Scan for the cell matching the given text and deliver its [X, Y] coordinate at center. 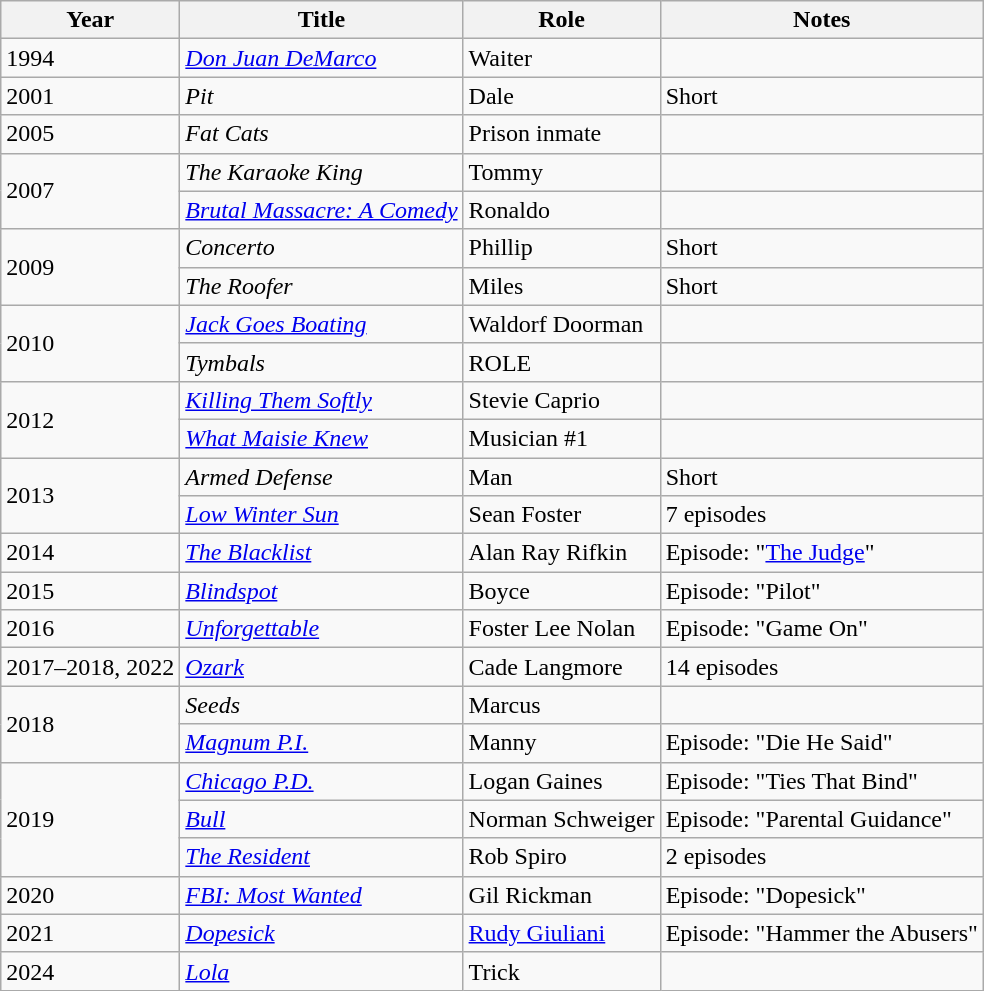
Armed Defense [322, 477]
Trick [562, 971]
Miles [562, 286]
Rob Spiro [562, 857]
Magnum P.I. [322, 743]
Episode: "The Judge" [822, 553]
Year [90, 20]
2009 [90, 267]
2017–2018, 2022 [90, 667]
2019 [90, 819]
Episode: "Parental Guidance" [822, 819]
2016 [90, 629]
Gil Rickman [562, 895]
Chicago P.D. [322, 781]
Norman Schweiger [562, 819]
Sean Foster [562, 515]
Ronaldo [562, 210]
Foster Lee Nolan [562, 629]
Dopesick [322, 933]
Episode: "Game On" [822, 629]
Brutal Massacre: A Comedy [322, 210]
Lola [322, 971]
Bull [322, 819]
What Maisie Knew [322, 438]
Musician #1 [562, 438]
Unforgettable [322, 629]
Waiter [562, 58]
Concerto [322, 248]
Ozark [322, 667]
1994 [90, 58]
2014 [90, 553]
Waldorf Doorman [562, 324]
Marcus [562, 705]
Prison inmate [562, 134]
The Resident [322, 857]
Jack Goes Boating [322, 324]
Role [562, 20]
Seeds [322, 705]
Alan Ray Rifkin [562, 553]
Don Juan DeMarco [322, 58]
FBI: Most Wanted [322, 895]
Fat Cats [322, 134]
Boyce [562, 591]
2018 [90, 724]
Phillip [562, 248]
Blindspot [322, 591]
14 episodes [822, 667]
2021 [90, 933]
Killing Them Softly [322, 400]
Tommy [562, 172]
2007 [90, 191]
Rudy Giuliani [562, 933]
2001 [90, 96]
Episode: "Hammer the Abusers" [822, 933]
Low Winter Sun [322, 515]
ROLE [562, 362]
The Blacklist [322, 553]
2020 [90, 895]
The Karaoke King [322, 172]
Stevie Caprio [562, 400]
2024 [90, 971]
Pit [322, 96]
2013 [90, 496]
Notes [822, 20]
7 episodes [822, 515]
Cade Langmore [562, 667]
2015 [90, 591]
Title [322, 20]
Episode: "Pilot" [822, 591]
2010 [90, 343]
2005 [90, 134]
Episode: "Dopesick" [822, 895]
Logan Gaines [562, 781]
Episode: "Die He Said" [822, 743]
Man [562, 477]
Manny [562, 743]
The Roofer [322, 286]
2 episodes [822, 857]
Episode: "Ties That Bind" [822, 781]
2012 [90, 419]
Tymbals [322, 362]
Dale [562, 96]
